Find where the given text appears and provide that cell's center as [X, Y] coordinate. 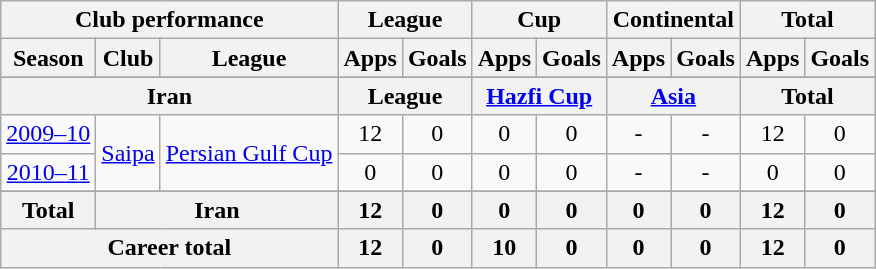
Club performance [170, 20]
Club [128, 58]
Asia [673, 96]
2010–11 [48, 172]
Persian Gulf Cup [249, 153]
Career total [170, 248]
Continental [673, 20]
Saipa [128, 153]
Season [48, 58]
Cup [539, 20]
10 [504, 248]
2009–10 [48, 134]
Hazfi Cup [539, 96]
